Output the [x, y] coordinate of the center of the cell containing the given text.  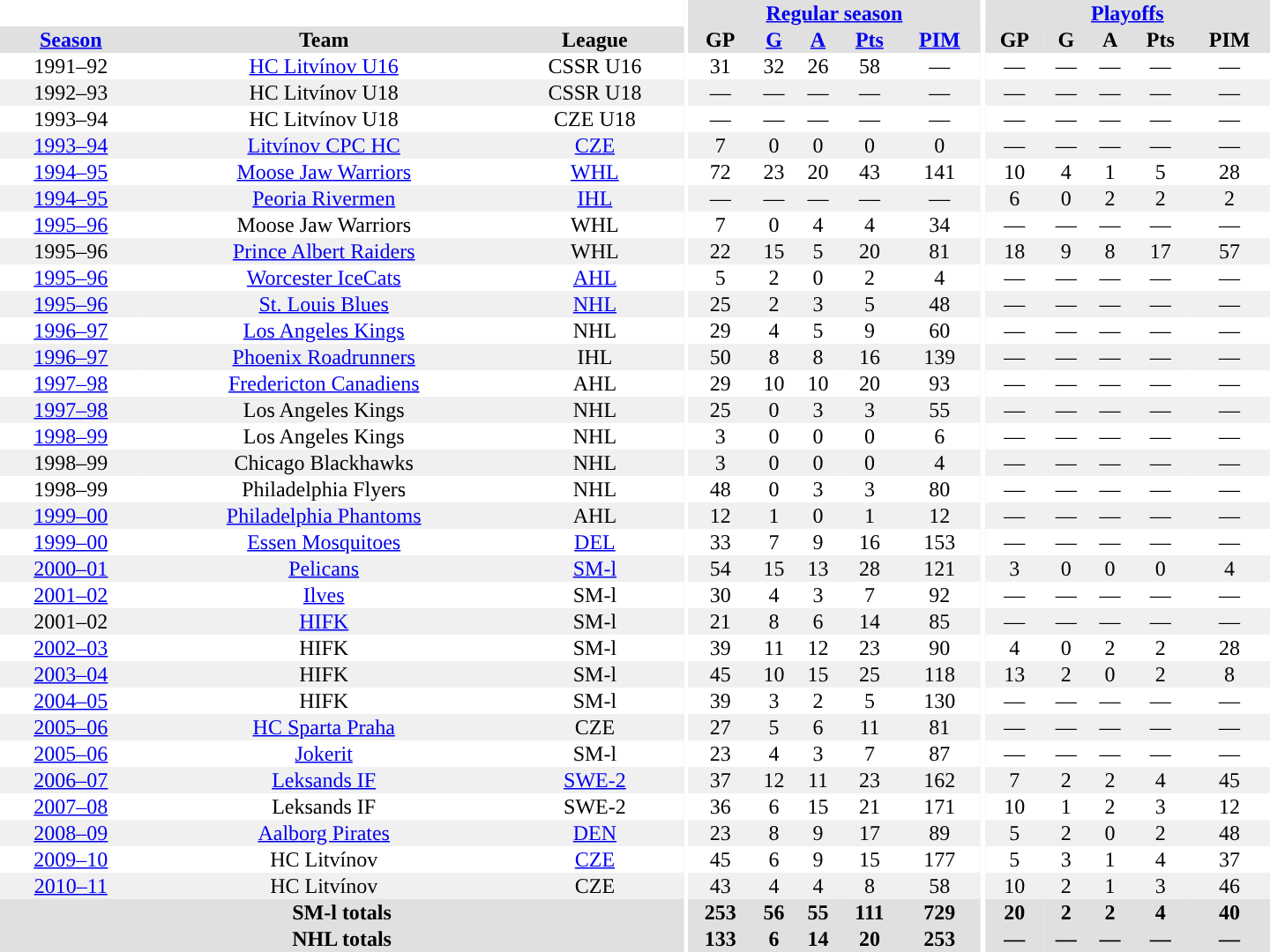
NHL totals [342, 939]
HC Sparta Praha [325, 727]
130 [940, 701]
32 [774, 66]
34 [940, 225]
27 [721, 727]
87 [940, 754]
2002–03 [71, 648]
2000–01 [71, 569]
CZE U18 [594, 119]
St. Louis Blues [325, 304]
SM-l totals [342, 912]
111 [870, 912]
72 [721, 172]
DEL [594, 542]
22 [721, 251]
50 [721, 357]
League [594, 40]
139 [940, 357]
2010–11 [71, 886]
Pelicans [325, 569]
DEN [594, 833]
2008–09 [71, 833]
54 [721, 569]
2006–07 [71, 780]
30 [721, 595]
26 [818, 66]
Jokerit [325, 754]
729 [940, 912]
93 [940, 383]
HC Litvínov U16 [325, 66]
2007–08 [71, 807]
Worcester IceCats [325, 278]
Playoffs [1127, 13]
Peoria Rivermen [325, 198]
133 [721, 939]
40 [1229, 912]
171 [940, 807]
92 [940, 595]
Phoenix Roadrunners [325, 357]
36 [721, 807]
Ilves [325, 595]
1991–92 [71, 66]
85 [940, 621]
89 [940, 833]
2009–10 [71, 859]
60 [940, 331]
1992–93 [71, 93]
2004–05 [71, 701]
Philadelphia Phantoms [325, 516]
118 [940, 674]
31 [721, 66]
90 [940, 648]
CSSR U18 [594, 93]
18 [1014, 251]
57 [1229, 251]
141 [940, 172]
Philadelphia Flyers [325, 489]
Essen Mosquitoes [325, 542]
CSSR U16 [594, 66]
33 [721, 542]
56 [774, 912]
2003–04 [71, 674]
Regular season [834, 13]
Aalborg Pirates [325, 833]
Chicago Blackhawks [325, 463]
Season [71, 40]
Team [325, 40]
Litvínov CPC HC [325, 145]
Fredericton Canadiens [325, 383]
121 [940, 569]
46 [1229, 886]
Prince Albert Raiders [325, 251]
162 [940, 780]
177 [940, 859]
153 [940, 542]
80 [940, 489]
